Detect which cell encompasses the target text, then output its [x, y] center coordinate. 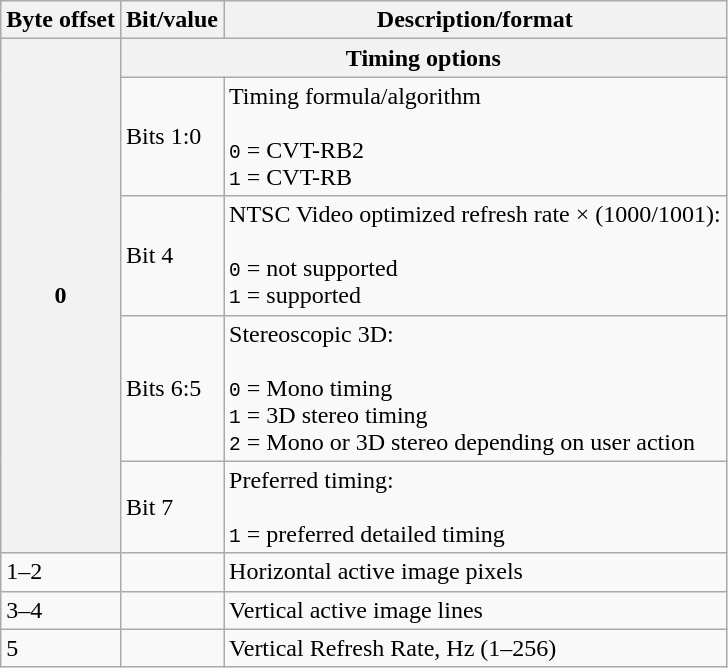
NTSC Video optimized refresh rate × (1000/1001):0 = not supported 1 = supported [476, 256]
1–2 [61, 572]
Bit/value [172, 20]
Bits 6:5 [172, 388]
Bits 1:0 [172, 136]
Preferred timing:1 = preferred detailed timing [476, 507]
0 [61, 296]
Horizontal active image pixels [476, 572]
Vertical Refresh Rate, Hz (1–256) [476, 648]
Bit 4 [172, 256]
Vertical active image lines [476, 610]
5 [61, 648]
Timing formula/algorithm0 = CVT-RB2 1 = CVT-RB [476, 136]
Stereoscopic 3D:0 = Mono timing 1 = 3D stereo timing 2 = Mono or 3D stereo depending on user action [476, 388]
Bit 7 [172, 507]
Byte offset [61, 20]
3–4 [61, 610]
Description/format [476, 20]
Timing options [423, 58]
